Find where the given text appears and provide that cell's center as (x, y) coordinate. 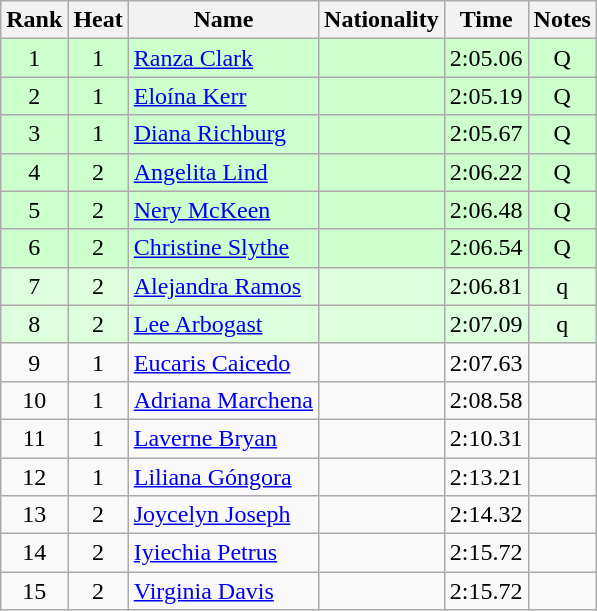
15 (34, 591)
Name (223, 20)
4 (34, 172)
3 (34, 134)
11 (34, 438)
2:06.22 (486, 172)
Lee Arbogast (223, 324)
Eloína Kerr (223, 96)
2:05.06 (486, 58)
2:10.31 (486, 438)
14 (34, 553)
2:07.09 (486, 324)
Rank (34, 20)
2:06.54 (486, 248)
Nery McKeen (223, 210)
2:05.67 (486, 134)
Joycelyn Joseph (223, 515)
Nationality (382, 20)
6 (34, 248)
2:14.32 (486, 515)
Laverne Bryan (223, 438)
7 (34, 286)
Liliana Góngora (223, 477)
2:06.48 (486, 210)
2:05.19 (486, 96)
Notes (562, 20)
Eucaris Caicedo (223, 362)
Angelita Lind (223, 172)
Ranza Clark (223, 58)
9 (34, 362)
13 (34, 515)
Adriana Marchena (223, 400)
Virginia Davis (223, 591)
Time (486, 20)
Alejandra Ramos (223, 286)
2:13.21 (486, 477)
Diana Richburg (223, 134)
Iyiechia Petrus (223, 553)
2:06.81 (486, 286)
Heat (98, 20)
8 (34, 324)
5 (34, 210)
2:07.63 (486, 362)
Christine Slythe (223, 248)
10 (34, 400)
2:08.58 (486, 400)
12 (34, 477)
